Output the [x, y] coordinate of the center of the cell containing the given text.  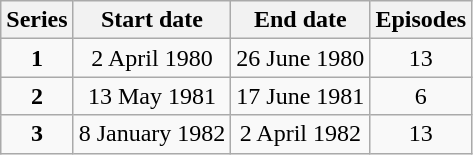
End date [300, 20]
Series [37, 20]
2 April 1982 [300, 134]
1 [37, 58]
3 [37, 134]
8 January 1982 [152, 134]
26 June 1980 [300, 58]
2 April 1980 [152, 58]
Start date [152, 20]
2 [37, 96]
6 [421, 96]
13 May 1981 [152, 96]
17 June 1981 [300, 96]
Episodes [421, 20]
